Determine the [X, Y] coordinate at the center of the cell enclosing the given text.  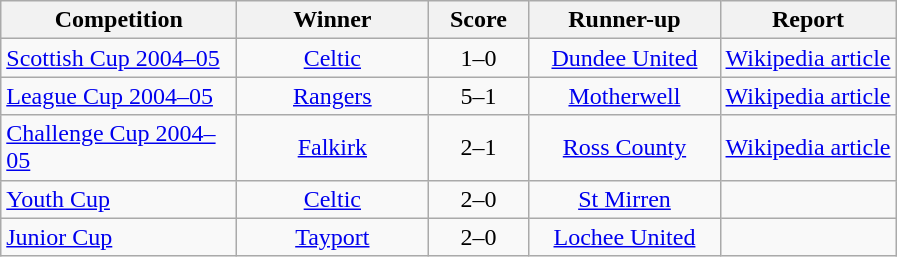
Competition [119, 20]
Youth Cup [119, 199]
Ross County [624, 148]
Tayport [332, 237]
Score [478, 20]
League Cup 2004–05 [119, 96]
Falkirk [332, 148]
Runner-up [624, 20]
1–0 [478, 58]
Challenge Cup 2004–05 [119, 148]
Junior Cup [119, 237]
St Mirren [624, 199]
2–1 [478, 148]
Lochee United [624, 237]
Rangers [332, 96]
5–1 [478, 96]
Motherwell [624, 96]
Winner [332, 20]
Report [808, 20]
Dundee United [624, 58]
Scottish Cup 2004–05 [119, 58]
